Provide the [x, y] coordinate of the cell's center where the given text is located.  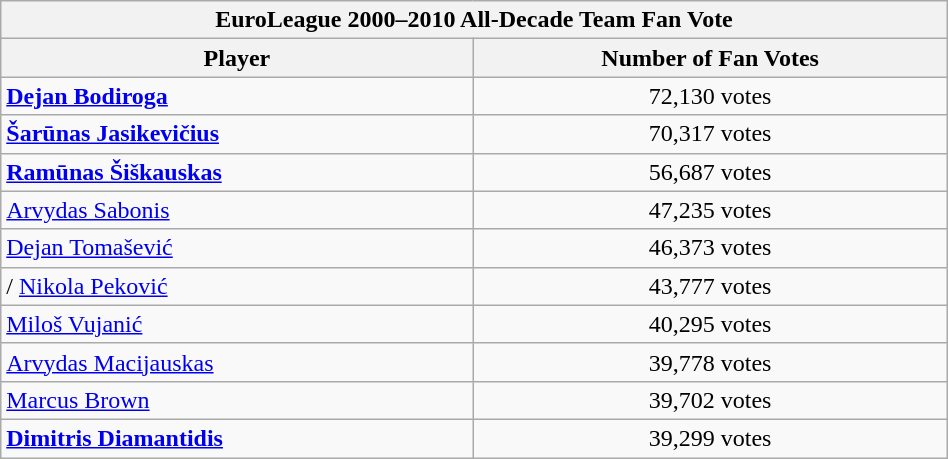
56,687 votes [710, 172]
Marcus Brown [237, 400]
72,130 votes [710, 96]
/ Nikola Peković [237, 286]
Šarūnas Jasikevičius [237, 134]
Dejan Bodiroga [237, 96]
Arvydas Macijauskas [237, 362]
Ramūnas Šiškauskas [237, 172]
Miloš Vujanić [237, 324]
39,778 votes [710, 362]
Number of Fan Votes [710, 58]
39,299 votes [710, 438]
70,317 votes [710, 134]
Arvydas Sabonis [237, 210]
Dimitris Diamantidis [237, 438]
EuroLeague 2000–2010 All-Decade Team Fan Vote [474, 20]
Player [237, 58]
Dejan Tomašević [237, 248]
39,702 votes [710, 400]
46,373 votes [710, 248]
43,777 votes [710, 286]
40,295 votes [710, 324]
47,235 votes [710, 210]
